For the text-containing cell, return its midpoint in [X, Y] coordinate format. 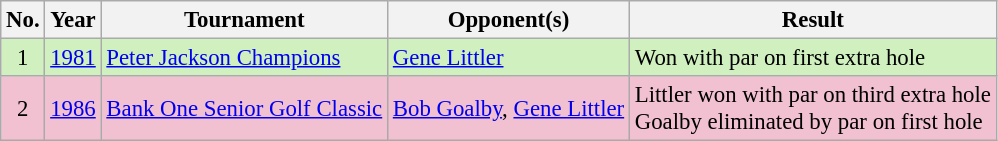
Opponent(s) [509, 20]
1 [23, 58]
1981 [73, 58]
Tournament [244, 20]
Gene Littler [509, 58]
Won with par on first extra hole [812, 58]
Littler won with par on third extra holeGoalby eliminated by par on first hole [812, 108]
1986 [73, 108]
Peter Jackson Champions [244, 58]
Result [812, 20]
Bob Goalby, Gene Littler [509, 108]
No. [23, 20]
2 [23, 108]
Bank One Senior Golf Classic [244, 108]
Year [73, 20]
